For the text-containing cell, return its midpoint in [x, y] coordinate format. 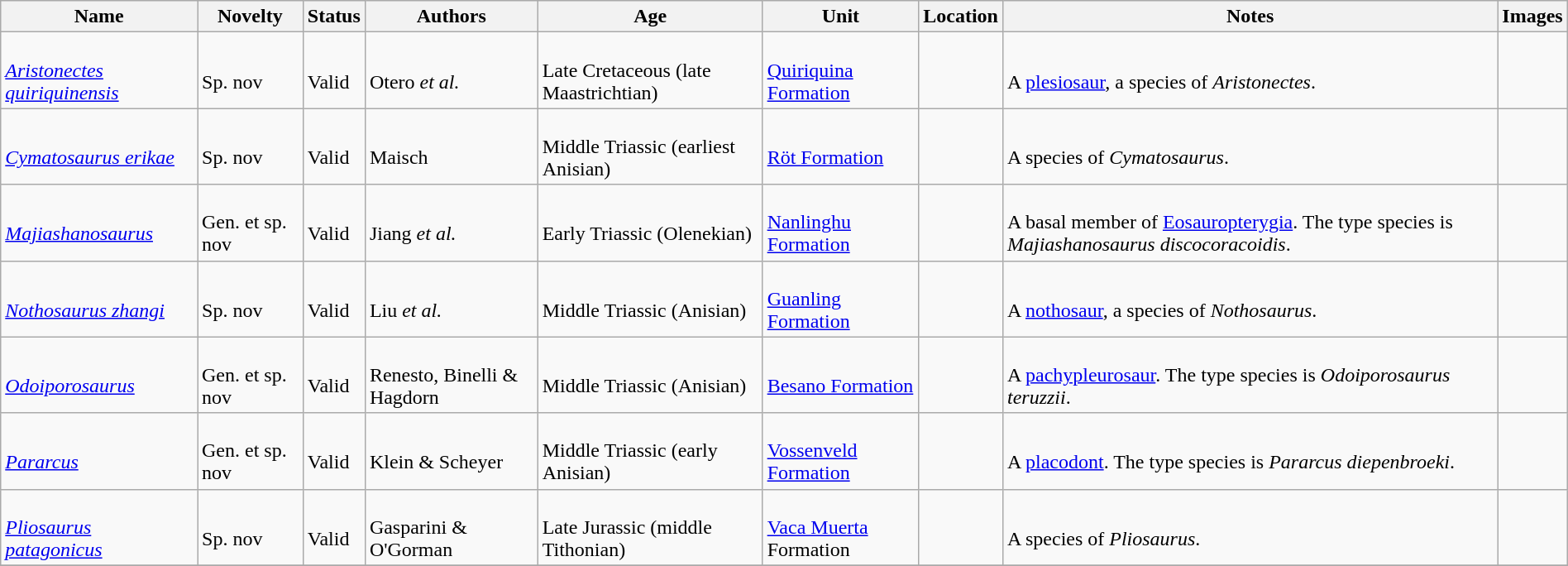
A species of Pliosaurus. [1250, 527]
Guanling Formation [840, 299]
Maisch [452, 146]
A plesiosaur, a species of Aristonectes. [1250, 70]
Gasparini & O'Gorman [452, 527]
Otero et al. [452, 70]
Late Jurassic (middle Tithonian) [650, 527]
Middle Triassic (earliest Anisian) [650, 146]
Status [334, 17]
Besano Formation [840, 375]
A basal member of Eosauropterygia. The type species is Majiashanosaurus discocoracoidis. [1250, 223]
A species of Cymatosaurus. [1250, 146]
Unit [840, 17]
Notes [1250, 17]
Nanlinghu Formation [840, 223]
Vaca Muerta Formation [840, 527]
Pliosaurus patagonicus [99, 527]
Jiang et al. [452, 223]
Novelty [250, 17]
Nothosaurus zhangi [99, 299]
Early Triassic (Olenekian) [650, 223]
Renesto, Binelli & Hagdorn [452, 375]
Authors [452, 17]
Klein & Scheyer [452, 451]
Liu et al. [452, 299]
Name [99, 17]
A placodont. The type species is Pararcus diepenbroeki. [1250, 451]
Middle Triassic (early Anisian) [650, 451]
Cymatosaurus erikae [99, 146]
Vossenveld Formation [840, 451]
Aristonectes quiriquinensis [99, 70]
Late Cretaceous (late Maastrichtian) [650, 70]
A nothosaur, a species of Nothosaurus. [1250, 299]
Odoiporosaurus [99, 375]
Pararcus [99, 451]
A pachypleurosaur. The type species is Odoiporosaurus teruzzii. [1250, 375]
Röt Formation [840, 146]
Quiriquina Formation [840, 70]
Location [961, 17]
Images [1532, 17]
Age [650, 17]
Majiashanosaurus [99, 223]
